Extract the [x, y] coordinate from the center of the cell holding the provided text.  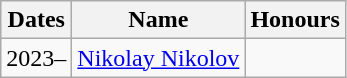
2023– [36, 58]
Honours [295, 20]
Nikolay Nikolov [158, 58]
Dates [36, 20]
Name [158, 20]
